Find where the given text appears and provide that cell's center as [X, Y] coordinate. 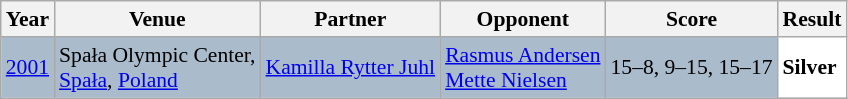
Venue [158, 19]
Kamilla Rytter Juhl [351, 68]
Year [28, 19]
Rasmus Andersen Mette Nielsen [522, 68]
Opponent [522, 19]
2001 [28, 68]
Score [692, 19]
Result [812, 19]
Silver [812, 68]
15–8, 9–15, 15–17 [692, 68]
Spała Olympic Center,Spała, Poland [158, 68]
Partner [351, 19]
